Extract the [X, Y] coordinate from the center of the cell holding the provided text.  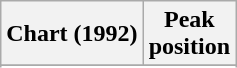
Peakposition [189, 34]
Chart (1992) [72, 34]
